Determine the (X, Y) coordinate at the center of the cell enclosing the given text.  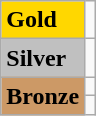
Gold (43, 20)
Bronze (43, 96)
Silver (43, 58)
